From the cell containing the given text, extract its center point as [x, y] coordinate. 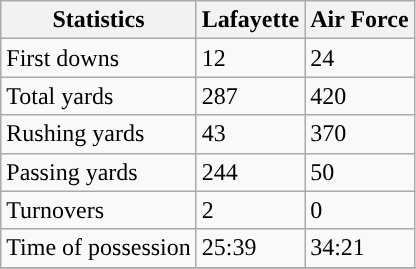
43 [250, 134]
24 [360, 58]
Rushing yards [99, 134]
Passing yards [99, 172]
0 [360, 210]
420 [360, 96]
Turnovers [99, 210]
34:21 [360, 248]
First downs [99, 58]
370 [360, 134]
Lafayette [250, 20]
244 [250, 172]
Air Force [360, 20]
50 [360, 172]
12 [250, 58]
287 [250, 96]
2 [250, 210]
25:39 [250, 248]
Total yards [99, 96]
Time of possession [99, 248]
Statistics [99, 20]
